Find where the given text appears and provide that cell's center as [X, Y] coordinate. 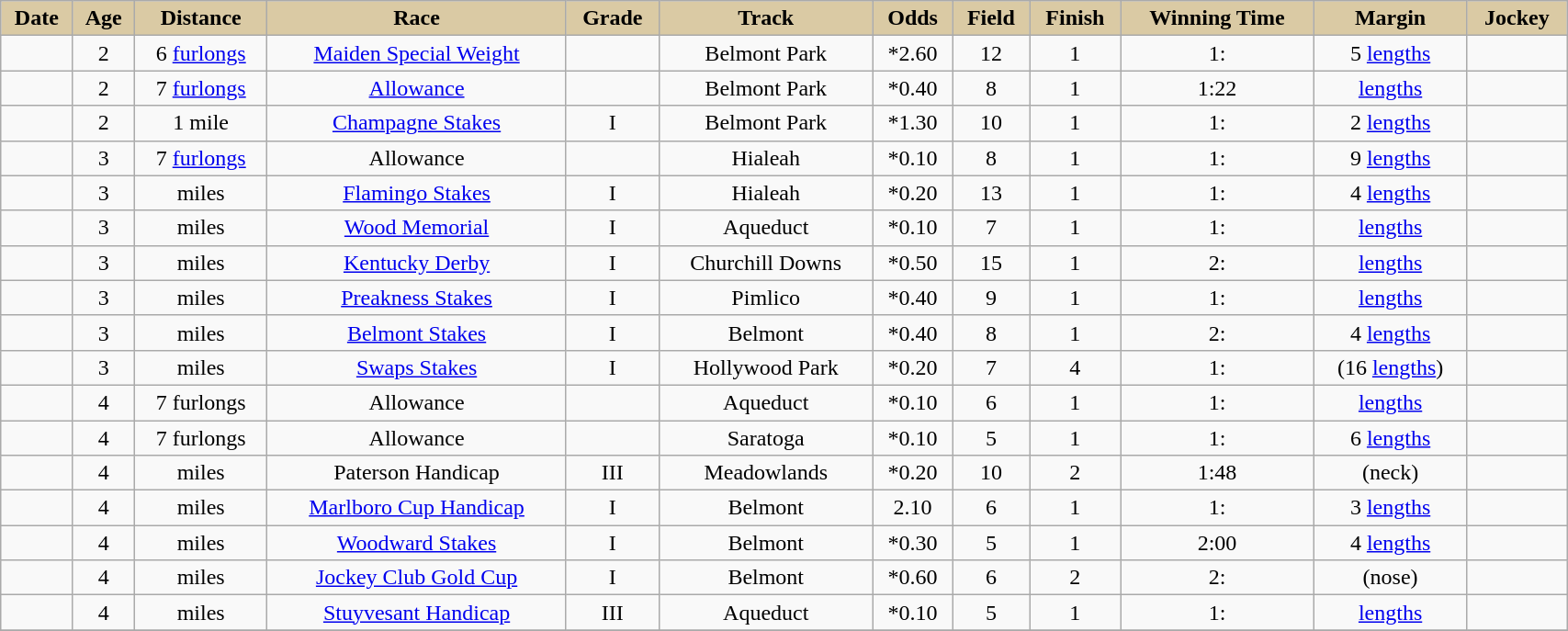
Kentucky Derby [417, 263]
1:22 [1217, 88]
2 lengths [1391, 123]
Finish [1075, 18]
Meadowlands [766, 473]
Stuyvesant Handicap [417, 613]
Saratoga [766, 438]
Paterson Handicap [417, 473]
Pimlico [766, 298]
1:48 [1217, 473]
1 mile [201, 123]
2.10 [913, 508]
Odds [913, 18]
15 [991, 263]
*0.60 [913, 578]
Flamingo Stakes [417, 193]
Maiden Special Weight [417, 53]
Track [766, 18]
Champagne Stakes [417, 123]
Race [417, 18]
Marlboro Cup Handicap [417, 508]
Jockey Club Gold Cup [417, 578]
*1.30 [913, 123]
Woodward Stakes [417, 543]
Age [104, 18]
Jockey [1517, 18]
Swaps Stakes [417, 367]
2:00 [1217, 543]
Belmont Stakes [417, 332]
5 lengths [1391, 53]
13 [991, 193]
12 [991, 53]
Winning Time [1217, 18]
9 lengths [1391, 158]
Hollywood Park [766, 367]
*2.60 [913, 53]
Grade [612, 18]
Churchill Downs [766, 263]
Preakness Stakes [417, 298]
6 furlongs [201, 53]
Wood Memorial [417, 228]
*0.50 [913, 263]
Margin [1391, 18]
Date [37, 18]
Field [991, 18]
(nose) [1391, 578]
(16 lengths) [1391, 367]
Distance [201, 18]
9 [991, 298]
6 lengths [1391, 438]
3 lengths [1391, 508]
(neck) [1391, 473]
*0.30 [913, 543]
